Pinpoint the cell where the given text exists, returning its [x, y] midpoint coordinate. 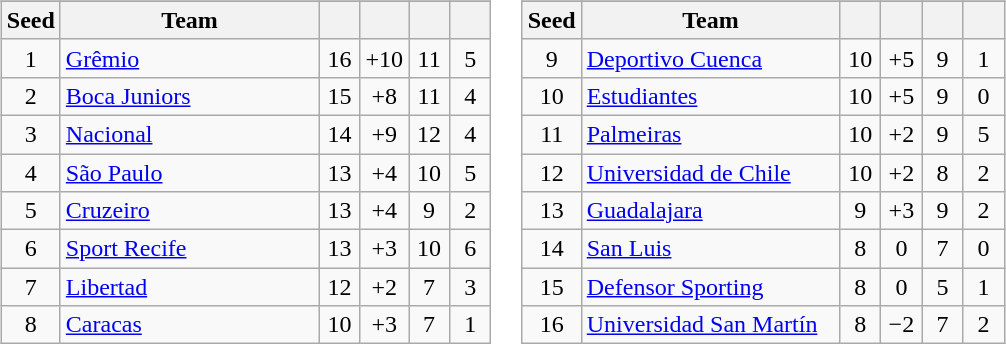
+8 [384, 96]
+9 [384, 134]
São Paulo [190, 173]
San Luis [710, 249]
Guadalajara [710, 211]
Estudiantes [710, 96]
Deportivo Cuenca [710, 58]
Defensor Sporting [710, 287]
Palmeiras [710, 134]
+10 [384, 58]
Grêmio [190, 58]
Libertad [190, 287]
Caracas [190, 325]
Boca Juniors [190, 96]
Universidad de Chile [710, 173]
Sport Recife [190, 249]
Nacional [190, 134]
Universidad San Martín [710, 325]
−2 [902, 325]
Cruzeiro [190, 211]
